Scan for the cell matching the given text and deliver its [x, y] coordinate at center. 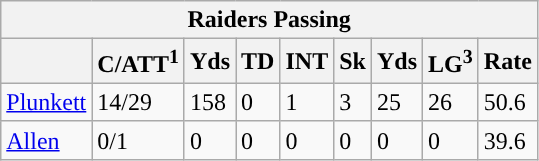
INT [307, 62]
LG3 [451, 62]
Rate [508, 62]
14/29 [138, 102]
C/ATT1 [138, 62]
25 [396, 102]
Allen [46, 140]
0/1 [138, 140]
26 [451, 102]
TD [258, 62]
Plunkett [46, 102]
39.6 [508, 140]
50.6 [508, 102]
Raiders Passing [270, 20]
1 [307, 102]
158 [210, 102]
Sk [353, 62]
3 [353, 102]
